Search for the cell housing the specified text and yield its (x, y) center coordinate. 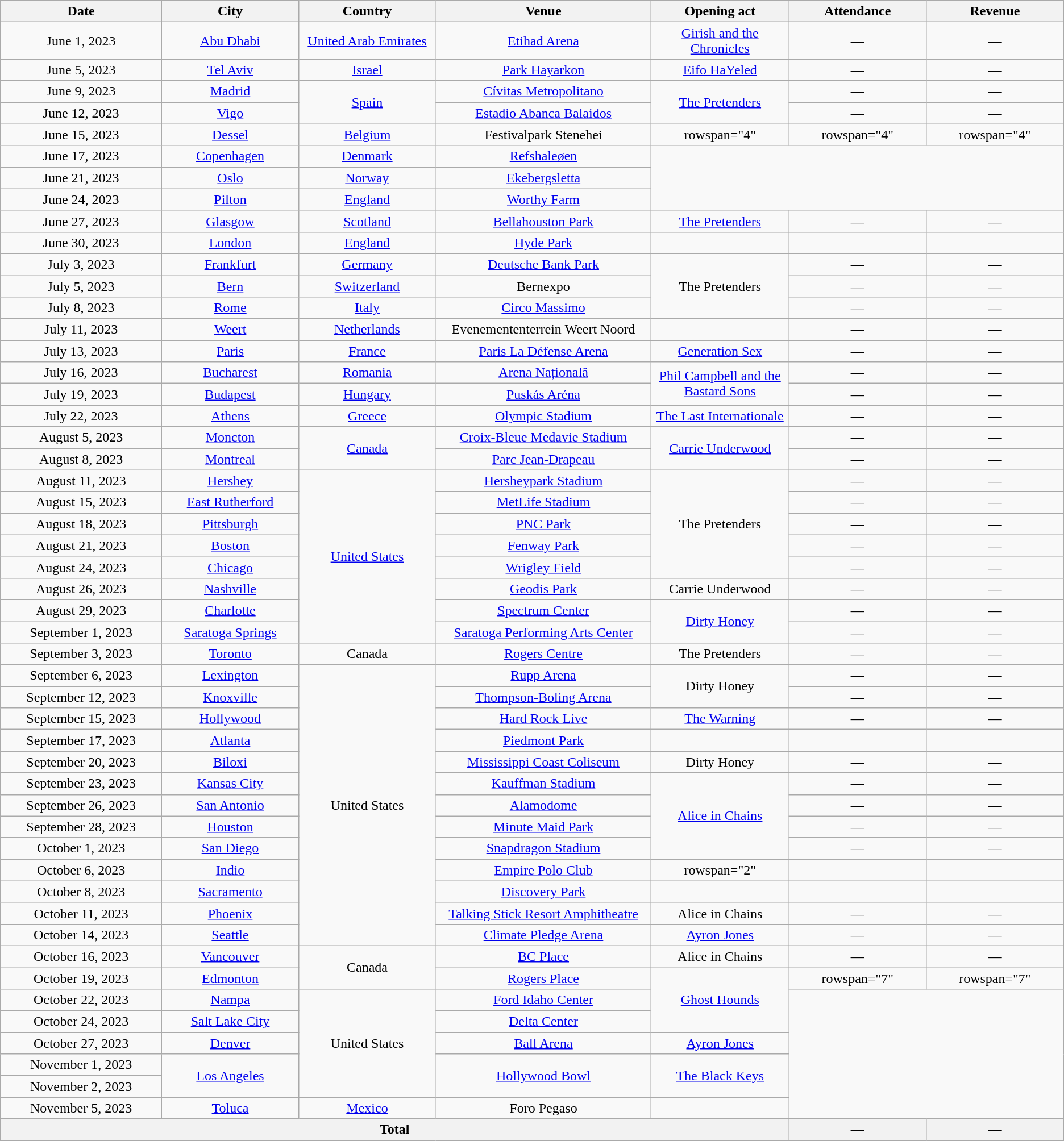
September 3, 2023 (81, 654)
October 16, 2023 (81, 956)
October 19, 2023 (81, 978)
Date (81, 11)
June 24, 2023 (81, 199)
Croix-Bleue Medavie Stadium (543, 438)
Ford Idaho Center (543, 1000)
Nampa (230, 1000)
November 5, 2023 (81, 1108)
Italy (367, 308)
Hollywood Bowl (543, 1076)
Athens (230, 416)
Cívitas Metropolitano (543, 91)
Norway (367, 178)
Edmonton (230, 978)
August 11, 2023 (81, 481)
MetLife Stadium (543, 502)
June 12, 2023 (81, 113)
Moncton (230, 438)
Ball Arena (543, 1043)
August 18, 2023 (81, 524)
June 17, 2023 (81, 156)
Abu Dhabi (230, 41)
June 21, 2023 (81, 178)
August 26, 2023 (81, 589)
Puskás Aréna (543, 394)
July 3, 2023 (81, 264)
Evenemententerrein Weert Noord (543, 330)
Eifo HaYeled (720, 70)
Phil Campbell and the Bastard Sons (720, 384)
Rogers Place (543, 978)
Hard Rock Live (543, 719)
Mississippi Coast Coliseum (543, 762)
October 27, 2023 (81, 1043)
Budapest (230, 394)
August 15, 2023 (81, 502)
Germany (367, 264)
Madrid (230, 91)
June 30, 2023 (81, 243)
East Rutherford (230, 502)
Denmark (367, 156)
June 1, 2023 (81, 41)
BC Place (543, 956)
August 29, 2023 (81, 610)
Copenhagen (230, 156)
August 21, 2023 (81, 545)
Paris (230, 351)
Geodis Park (543, 589)
October 14, 2023 (81, 935)
Bern (230, 286)
September 23, 2023 (81, 784)
Attendance (858, 11)
Deutsche Bank Park (543, 264)
September 6, 2023 (81, 676)
Toronto (230, 654)
Rupp Arena (543, 676)
Climate Pledge Arena (543, 935)
Park Hayarkon (543, 70)
Tel Aviv (230, 70)
Hyde Park (543, 243)
July 13, 2023 (81, 351)
Belgium (367, 135)
Minute Maid Park (543, 827)
Los Angeles (230, 1076)
October 24, 2023 (81, 1022)
September 1, 2023 (81, 632)
June 27, 2023 (81, 221)
Paris La Défense Arena (543, 351)
Mexico (367, 1108)
London (230, 243)
City (230, 11)
June 15, 2023 (81, 135)
Phoenix (230, 913)
Oslo (230, 178)
Foro Pegaso (543, 1108)
Delta Center (543, 1022)
Vigo (230, 113)
Nashville (230, 589)
Venue (543, 11)
Alamodome (543, 805)
September 28, 2023 (81, 827)
September 12, 2023 (81, 697)
Thompson-Boling Arena (543, 697)
Snapdragon Stadium (543, 848)
October 11, 2023 (81, 913)
Refshaleøen (543, 156)
August 24, 2023 (81, 567)
June 9, 2023 (81, 91)
September 26, 2023 (81, 805)
Ekebergsletta (543, 178)
Biloxi (230, 762)
Switzerland (367, 286)
Atlanta (230, 740)
Hersheypark Stadium (543, 481)
Fenway Park (543, 545)
rowspan="2" (720, 870)
Boston (230, 545)
October 22, 2023 (81, 1000)
Scotland (367, 221)
July 5, 2023 (81, 286)
Kauffman Stadium (543, 784)
Wrigley Field (543, 567)
Hershey (230, 481)
Estadio Abanca Balaidos (543, 113)
July 16, 2023 (81, 373)
Bucharest (230, 373)
Greece (367, 416)
PNC Park (543, 524)
Netherlands (367, 330)
Spectrum Center (543, 610)
Knoxville (230, 697)
July 11, 2023 (81, 330)
Montreal (230, 459)
Spain (367, 102)
October 1, 2023 (81, 848)
Opening act (720, 11)
Toluca (230, 1108)
August 8, 2023 (81, 459)
Hollywood (230, 719)
Hungary (367, 394)
November 2, 2023 (81, 1086)
Sacramento (230, 892)
Pittsburgh (230, 524)
June 5, 2023 (81, 70)
Bernexpo (543, 286)
The Last Internationale (720, 416)
Saratoga Springs (230, 632)
Frankfurt (230, 264)
Worthy Farm (543, 199)
San Diego (230, 848)
Vancouver (230, 956)
July 22, 2023 (81, 416)
San Antonio (230, 805)
Generation Sex (720, 351)
Chicago (230, 567)
Bellahouston Park (543, 221)
Glasgow (230, 221)
Charlotte (230, 610)
Discovery Park (543, 892)
Circo Massimo (543, 308)
Houston (230, 827)
Girish and the Chronicles (720, 41)
Romania (367, 373)
July 19, 2023 (81, 394)
Olympic Stadium (543, 416)
Denver (230, 1043)
Salt Lake City (230, 1022)
September 15, 2023 (81, 719)
Arena Națională (543, 373)
Festivalpark Stenehei (543, 135)
September 17, 2023 (81, 740)
Dessel (230, 135)
Kansas City (230, 784)
Total (394, 1130)
Rogers Centre (543, 654)
Pilton (230, 199)
Revenue (995, 11)
United Arab Emirates (367, 41)
Saratoga Performing Arts Center (543, 632)
September 20, 2023 (81, 762)
Empire Polo Club (543, 870)
Weert (230, 330)
Indio (230, 870)
July 8, 2023 (81, 308)
The Warning (720, 719)
Etihad Arena (543, 41)
November 1, 2023 (81, 1065)
Lexington (230, 676)
Israel (367, 70)
Seattle (230, 935)
Rome (230, 308)
Piedmont Park (543, 740)
August 5, 2023 (81, 438)
October 8, 2023 (81, 892)
Ghost Hounds (720, 1000)
Talking Stick Resort Amphitheatre (543, 913)
Parc Jean-Drapeau (543, 459)
France (367, 351)
The Black Keys (720, 1076)
Country (367, 11)
October 6, 2023 (81, 870)
